Provide the (x, y) coordinate of the cell's center where the given text is located.  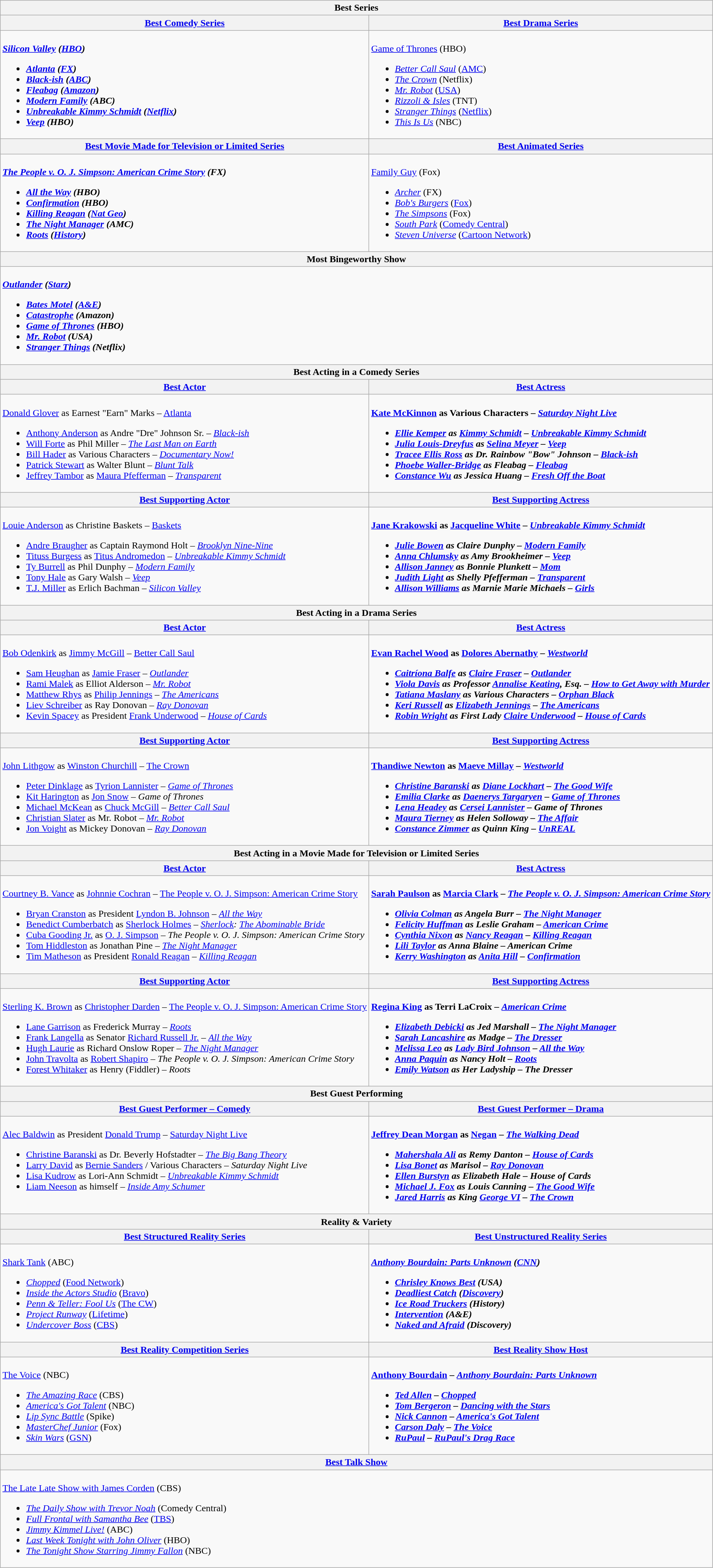
Best Guest Performing (356, 1094)
Family Guy (Fox)Archer (FX)Bob's Burgers (Fox)The Simpsons (Fox)South Park (Comedy Central)Steven Universe (Cartoon Network) (541, 203)
Shark Tank (ABC)Chopped (Food Network)Inside the Actors Studio (Bravo)Penn & Teller: Fool Us (The CW)Project Runway (Lifetime)Undercover Boss (CBS) (185, 1293)
Outlander (Starz)Bates Motel (A&E)Catastrophe (Amazon)Game of Thrones (HBO)Mr. Robot (USA)Stranger Things (Netflix) (356, 315)
Best Drama Series (541, 23)
Best Comedy Series (185, 23)
Best Talk Show (356, 1462)
Best Acting in a Drama Series (356, 612)
Best Acting in a Comedy Series (356, 372)
Reality & Variety (356, 1221)
Best Guest Performer – Comedy (185, 1109)
The Voice (NBC)The Amazing Race (CBS)America's Got Talent (NBC)Lip Sync Battle (Spike)MasterChef Junior (Fox)Skin Wars (GSN) (185, 1406)
Best Acting in a Movie Made for Television or Limited Series (356, 853)
Best Guest Performer – Drama (541, 1109)
Most Bingeworthy Show (356, 259)
Game of Thrones (HBO)Better Call Saul (AMC)The Crown (Netflix)Mr. Robot (USA)Rizzoli & Isles (TNT)Stranger Things (Netflix)This Is Us (NBC) (541, 84)
Silicon Valley (HBO)Atlanta (FX)Black-ish (ABC)Fleabag (Amazon)Modern Family (ABC)Unbreakable Kimmy Schmidt (Netflix)Veep (HBO) (185, 84)
Best Unstructured Reality Series (541, 1236)
Best Reality Competition Series (185, 1350)
Best Movie Made for Television or Limited Series (185, 146)
Best Series (356, 8)
Best Reality Show Host (541, 1350)
Best Structured Reality Series (185, 1236)
Best Animated Series (541, 146)
